Return [x, y] of the center of cell containing provided text 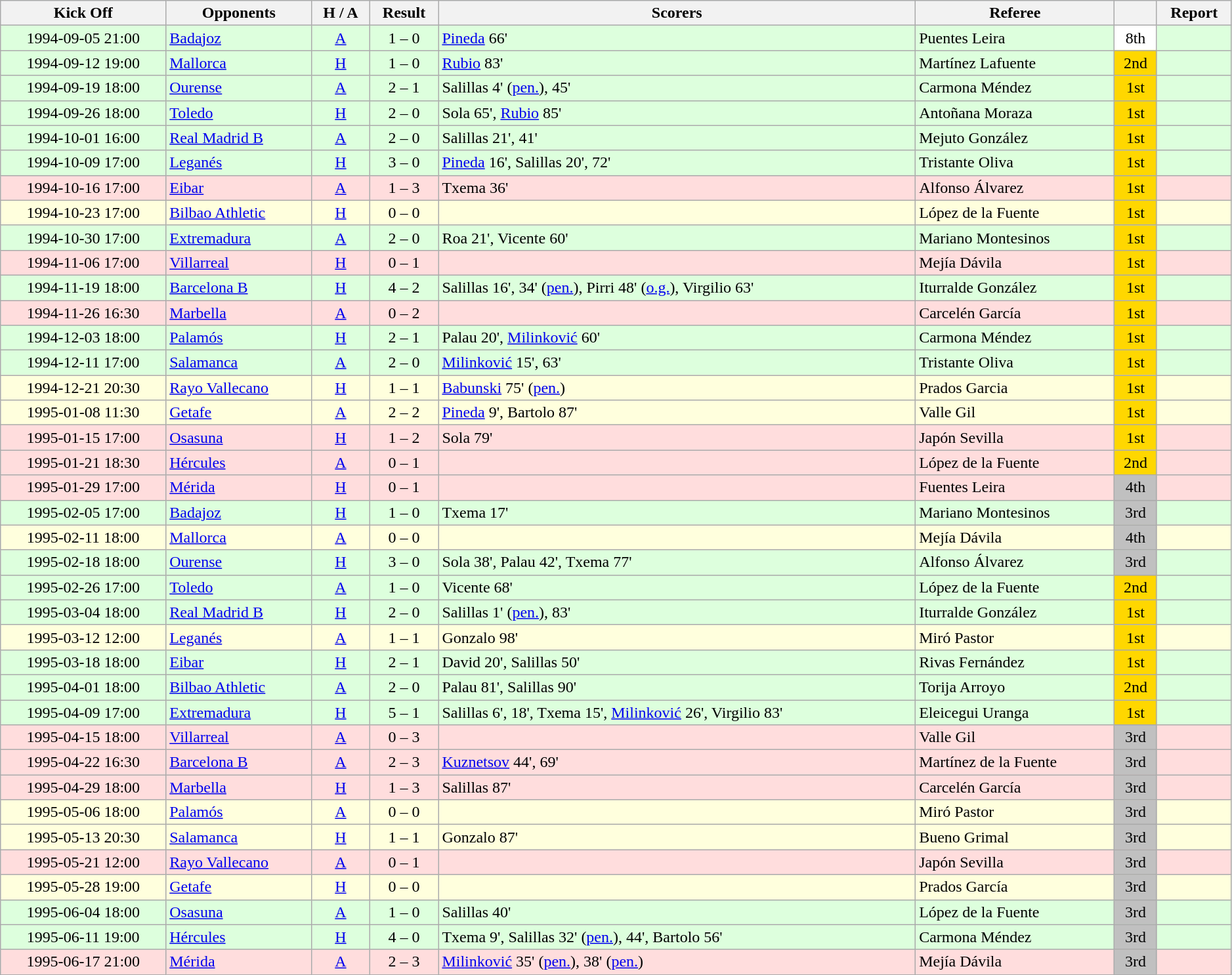
Sola 38', Palau 42', Txema 77' [677, 562]
1995-01-15 17:00 [83, 438]
Gonzalo 87' [677, 837]
1995-02-05 17:00 [83, 512]
Milinković 35' (pen.), 38' (pen.) [677, 962]
Eleicegui Uranga [1015, 712]
1995-02-11 18:00 [83, 537]
Puentes Leira [1015, 38]
David 20', Salillas 50' [677, 662]
1995-01-29 17:00 [83, 487]
1995-06-04 18:00 [83, 912]
Palau 81', Salillas 90' [677, 687]
Txema 17' [677, 512]
Txema 9', Salillas 32' (pen.), 44', Bartolo 56' [677, 937]
8th [1136, 38]
Result [404, 13]
Pineda 9', Bartolo 87' [677, 413]
1995-05-28 19:00 [83, 887]
Salillas 6', 18', Txema 15', Milinković 26', Virgilio 83' [677, 712]
1995-04-29 18:00 [83, 787]
1994-10-16 17:00 [83, 188]
Opponents [239, 13]
1994-11-26 16:30 [83, 313]
1994-11-19 18:00 [83, 287]
Mejuto González [1015, 138]
1995-01-08 11:30 [83, 413]
0 – 3 [404, 737]
Pineda 66' [677, 38]
1995-04-09 17:00 [83, 712]
Rivas Fernández [1015, 662]
Roa 21', Vicente 60' [677, 238]
Martínez de la Fuente [1015, 762]
Milinković 15', 63' [677, 363]
1995-05-13 20:30 [83, 837]
Report [1194, 13]
1994-10-01 16:00 [83, 138]
Rubio 83' [677, 63]
1994-11-06 17:00 [83, 262]
1994-09-26 18:00 [83, 113]
1995-03-18 18:00 [83, 662]
1994-09-19 18:00 [83, 88]
1994-12-21 20:30 [83, 388]
Antoñana Moraza [1015, 113]
Torija Arroyo [1015, 687]
Palau 20', Milinković 60' [677, 338]
Salillas 4' (pen.), 45' [677, 88]
Salillas 21', 41' [677, 138]
1995-03-04 18:00 [83, 612]
Txema 36' [677, 188]
1995-01-21 18:30 [83, 463]
1995-06-11 19:00 [83, 937]
Prados García [1015, 887]
1995-04-15 18:00 [83, 737]
Fuentes Leira [1015, 487]
1995-06-17 21:00 [83, 962]
Gonzalo 98' [677, 637]
Martínez Lafuente [1015, 63]
Bueno Grimal [1015, 837]
Pineda 16', Salillas 20', 72' [677, 163]
1994-12-11 17:00 [83, 363]
2 – 2 [404, 413]
Kuznetsov 44', 69' [677, 762]
1994-10-09 17:00 [83, 163]
Vicente 68' [677, 587]
Kick Off [83, 13]
1994-12-03 18:00 [83, 338]
1995-04-01 18:00 [83, 687]
1995-05-21 12:00 [83, 862]
H / A [341, 13]
Salillas 1' (pen.), 83' [677, 612]
4 – 0 [404, 937]
0 – 2 [404, 313]
Sola 79' [677, 438]
1994-09-12 19:00 [83, 63]
1994-10-30 17:00 [83, 238]
Referee [1015, 13]
1995-03-12 12:00 [83, 637]
1995-02-26 17:00 [83, 587]
Scorers [677, 13]
Sola 65', Rubio 85' [677, 113]
Salillas 40' [677, 912]
Babunski 75' (pen.) [677, 388]
Salillas 87' [677, 787]
1994-10-23 17:00 [83, 213]
1995-05-06 18:00 [83, 812]
1995-02-18 18:00 [83, 562]
1 – 2 [404, 438]
4 – 2 [404, 287]
Salillas 16', 34' (pen.), Pirri 48' (o.g.), Virgilio 63' [677, 287]
1994-09-05 21:00 [83, 38]
5 – 1 [404, 712]
1995-04-22 16:30 [83, 762]
Prados Garcia [1015, 388]
